Provide the (X, Y) coordinate of the cell's center where the given text is located.  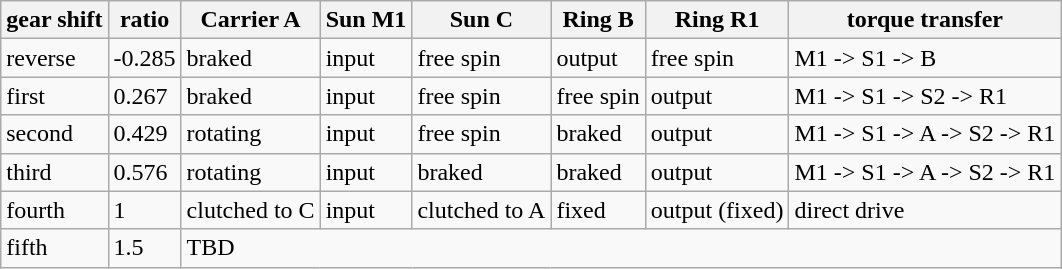
reverse (54, 58)
Sun M1 (366, 20)
clutched to C (250, 210)
1.5 (144, 248)
0.267 (144, 96)
first (54, 96)
ratio (144, 20)
0.576 (144, 172)
M1 -> S1 -> S2 -> R1 (925, 96)
TBD (621, 248)
fourth (54, 210)
torque transfer (925, 20)
Carrier A (250, 20)
second (54, 134)
-0.285 (144, 58)
M1 -> S1 -> B (925, 58)
third (54, 172)
fixed (598, 210)
Ring R1 (717, 20)
fifth (54, 248)
Sun C (482, 20)
gear shift (54, 20)
output (fixed) (717, 210)
direct drive (925, 210)
clutched to A (482, 210)
1 (144, 210)
Ring B (598, 20)
0.429 (144, 134)
